From the cell containing the given text, extract its center point as [x, y] coordinate. 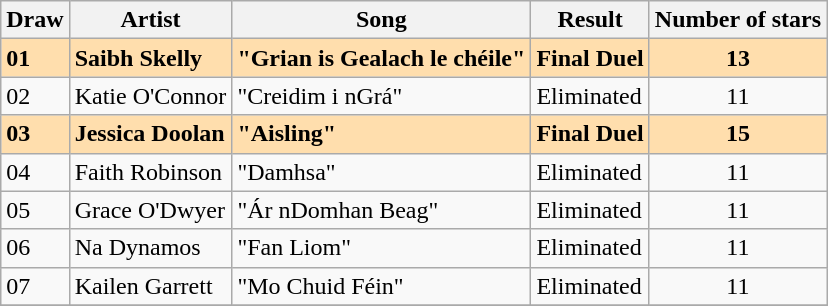
13 [738, 58]
Katie O'Connor [150, 96]
Faith Robinson [150, 172]
03 [35, 134]
"Damhsa" [382, 172]
Result [590, 20]
"Creidim i nGrá" [382, 96]
07 [35, 286]
04 [35, 172]
"Fan Liom" [382, 248]
"Ár nDomhan Beag" [382, 210]
05 [35, 210]
Draw [35, 20]
Grace O'Dwyer [150, 210]
Saibh Skelly [150, 58]
02 [35, 96]
Jessica Doolan [150, 134]
15 [738, 134]
06 [35, 248]
Song [382, 20]
Na Dynamos [150, 248]
"Grian is Gealach le chéile" [382, 58]
Artist [150, 20]
"Aisling" [382, 134]
Kailen Garrett [150, 286]
"Mo Chuid Féin" [382, 286]
Number of stars [738, 20]
01 [35, 58]
